Identify which cell holds the provided text, then report its [X, Y] central coordinate. 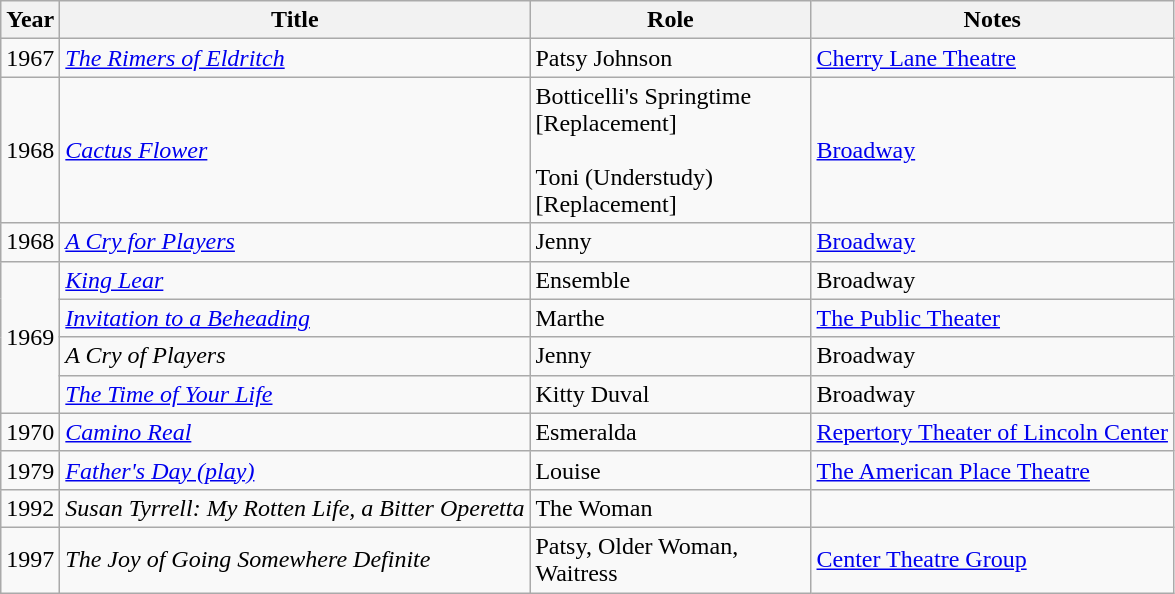
Role [670, 20]
Louise [670, 470]
Camino Real [295, 432]
Ensemble [670, 280]
The Woman [670, 508]
1967 [30, 58]
Botticelli's Springtime [Replacement] Toni (Understudy) [Replacement] [670, 150]
The American Place Theatre [992, 470]
Patsy Johnson [670, 58]
Notes [992, 20]
Susan Tyrrell: My Rotten Life, a Bitter Operetta [295, 508]
1979 [30, 470]
Marthe [670, 318]
1970 [30, 432]
Year [30, 20]
King Lear [295, 280]
Cherry Lane Theatre [992, 58]
1992 [30, 508]
1997 [30, 560]
The Joy of Going Somewhere Definite [295, 560]
Title [295, 20]
Center Theatre Group [992, 560]
Esmeralda [670, 432]
A Cry for Players [295, 242]
A Cry of Players [295, 356]
1969 [30, 337]
Kitty Duval [670, 394]
The Rimers of Eldritch [295, 58]
The Time of Your Life [295, 394]
Father's Day (play) [295, 470]
Invitation to a Beheading [295, 318]
The Public Theater [992, 318]
Cactus Flower [295, 150]
Repertory Theater of Lincoln Center [992, 432]
Patsy, Older Woman, Waitress [670, 560]
